Determine the [X, Y] coordinate at the center of the cell enclosing the given text.  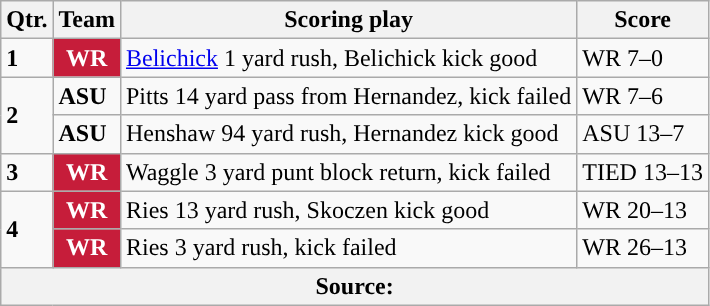
Henshaw 94 yard rush, Hernandez kick good [348, 134]
TIED 13–13 [643, 172]
Score [643, 20]
Ries 13 yard rush, Skoczen kick good [348, 210]
WR 26–13 [643, 248]
Source: [355, 286]
Team [87, 20]
4 [27, 229]
Scoring play [348, 20]
Belichick 1 yard rush, Belichick kick good [348, 58]
Qtr. [27, 20]
WR 20–13 [643, 210]
Waggle 3 yard punt block return, kick failed [348, 172]
ASU 13–7 [643, 134]
Ries 3 yard rush, kick failed [348, 248]
WR 7–6 [643, 96]
Pitts 14 yard pass from Hernandez, kick failed [348, 96]
WR 7–0 [643, 58]
3 [27, 172]
2 [27, 115]
1 [27, 58]
